From the cell containing the given text, extract its center point as (x, y) coordinate. 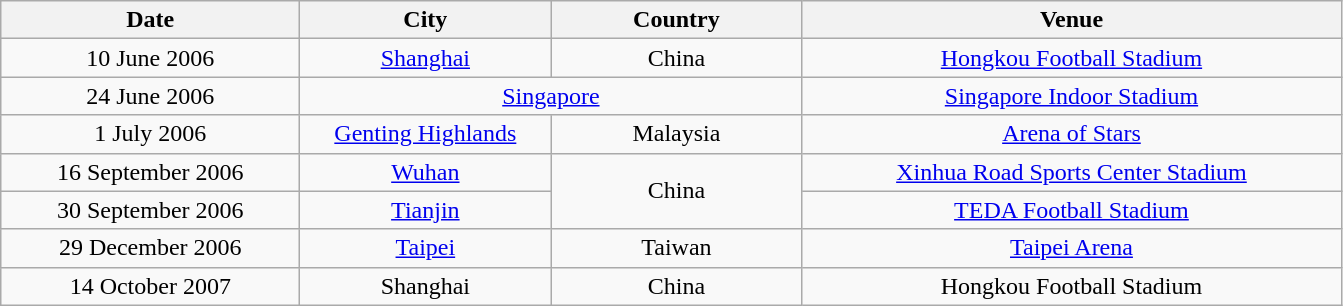
16 September 2006 (150, 172)
1 July 2006 (150, 134)
Xinhua Road Sports Center Stadium (1072, 172)
Wuhan (426, 172)
30 September 2006 (150, 210)
Taipei (426, 248)
Country (676, 20)
10 June 2006 (150, 58)
TEDA Football Stadium (1072, 210)
Date (150, 20)
Taipei Arena (1072, 248)
29 December 2006 (150, 248)
Tianjin (426, 210)
Singapore Indoor Stadium (1072, 96)
Malaysia (676, 134)
City (426, 20)
Singapore (551, 96)
14 October 2007 (150, 286)
Arena of Stars (1072, 134)
Venue (1072, 20)
24 June 2006 (150, 96)
Taiwan (676, 248)
Genting Highlands (426, 134)
